Extract the [x, y] coordinate from the center of the cell holding the provided text.  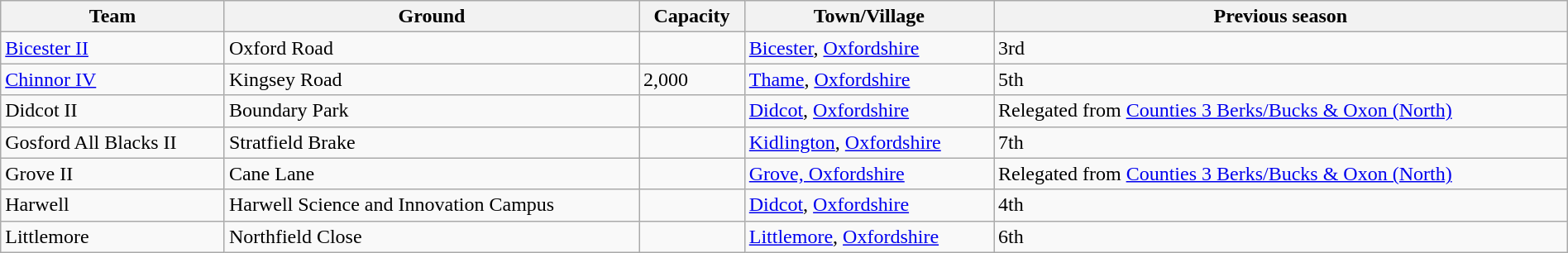
4th [1281, 205]
3rd [1281, 48]
Kidlington, Oxfordshire [868, 142]
Harwell Science and Innovation Campus [432, 205]
Bicester, Oxfordshire [868, 48]
Thame, Oxfordshire [868, 79]
Northfield Close [432, 236]
5th [1281, 79]
7th [1281, 142]
Littlemore [112, 236]
Grove, Oxfordshire [868, 174]
Oxford Road [432, 48]
Littlemore, Oxfordshire [868, 236]
Kingsey Road [432, 79]
Boundary Park [432, 111]
Ground [432, 17]
Harwell [112, 205]
Chinnor IV [112, 79]
6th [1281, 236]
Bicester II [112, 48]
Cane Lane [432, 174]
Stratfield Brake [432, 142]
2,000 [692, 79]
Team [112, 17]
Gosford All Blacks II [112, 142]
Capacity [692, 17]
Town/Village [868, 17]
Didcot II [112, 111]
Previous season [1281, 17]
Grove II [112, 174]
